From the cell containing the given text, extract its center point as (X, Y) coordinate. 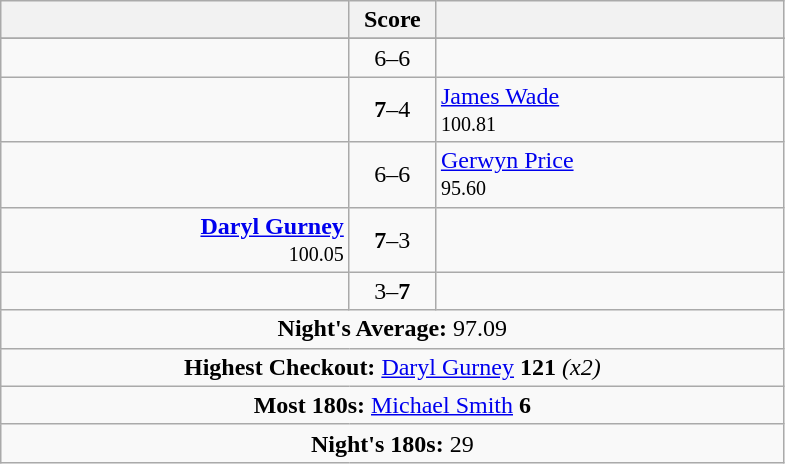
7–3 (392, 240)
Score (392, 20)
Highest Checkout: Daryl Gurney 121 (x2) (392, 367)
Night's Average: 97.09 (392, 329)
Night's 180s: 29 (392, 443)
7–4 (392, 110)
Daryl Gurney 100.05 (176, 240)
James Wade 100.81 (610, 110)
3–7 (392, 291)
Most 180s: Michael Smith 6 (392, 405)
Gerwyn Price 95.60 (610, 174)
